Pinpoint the cell where the given text exists, returning its [x, y] midpoint coordinate. 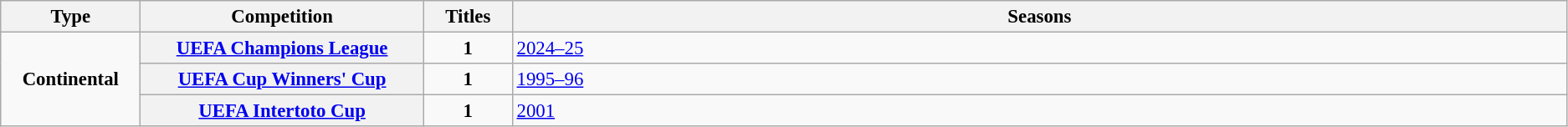
1995–96 [1039, 79]
Continental [70, 80]
UEFA Cup Winners' Cup [283, 79]
UEFA Champions League [283, 48]
UEFA Intertoto Cup [283, 111]
Competition [283, 17]
2024–25 [1039, 48]
Seasons [1039, 17]
Type [70, 17]
Titles [468, 17]
2001 [1039, 111]
